Extract the [X, Y] coordinate from the center of the cell holding the provided text.  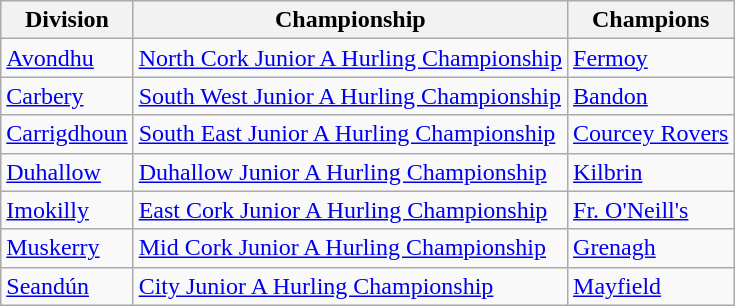
Champions [651, 20]
Fr. O'Neill's [651, 210]
Duhallow [67, 172]
Mayfield [651, 286]
Imokilly [67, 210]
Avondhu [67, 58]
Courcey Rovers [651, 134]
Seandún [67, 286]
Grenagh [651, 248]
Carbery [67, 96]
Championship [350, 20]
Division [67, 20]
Duhallow Junior A Hurling Championship [350, 172]
Carrigdhoun [67, 134]
Kilbrin [651, 172]
Mid Cork Junior A Hurling Championship [350, 248]
North Cork Junior A Hurling Championship [350, 58]
Bandon [651, 96]
South East Junior A Hurling Championship [350, 134]
South West Junior A Hurling Championship [350, 96]
East Cork Junior A Hurling Championship [350, 210]
City Junior A Hurling Championship [350, 286]
Muskerry [67, 248]
Fermoy [651, 58]
